Determine the (X, Y) coordinate at the center of the cell enclosing the given text.  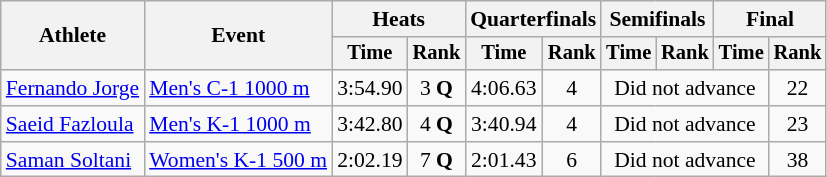
Fernando Jorge (72, 88)
3:54.90 (370, 88)
4 Q (437, 124)
Event (238, 36)
3:40.94 (504, 124)
Quarterfinals (533, 19)
Heats (398, 19)
22 (798, 88)
Semifinals (657, 19)
23 (798, 124)
Final (770, 19)
Saeid Fazloula (72, 124)
Men's K-1 1000 m (238, 124)
Athlete (72, 36)
4:06.63 (504, 88)
3:42.80 (370, 124)
3 Q (437, 88)
Men's C-1 1000 m (238, 88)
